Scan for the cell matching the given text and deliver its [x, y] coordinate at center. 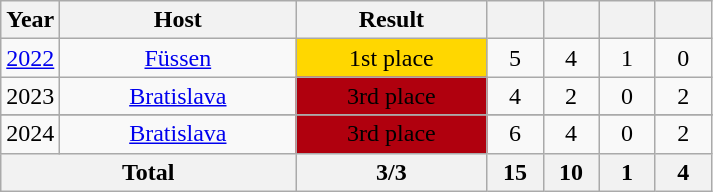
15 [515, 172]
2022 [30, 58]
6 [515, 134]
Host [178, 20]
1st place [392, 58]
Füssen [178, 58]
Total [148, 172]
Year [30, 20]
Result [392, 20]
10 [571, 172]
2024 [30, 134]
5 [515, 58]
2023 [30, 96]
3/3 [392, 172]
